Capture the cell that displays the provided text and extract its [X, Y] central coordinate. 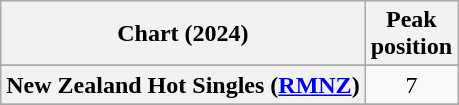
New Zealand Hot Singles (RMNZ) [183, 85]
Chart (2024) [183, 34]
Peakposition [411, 34]
7 [411, 85]
